Determine the (x, y) coordinate at the center of the cell enclosing the given text.  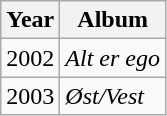
Øst/Vest (113, 96)
Year (30, 20)
Alt er ego (113, 58)
2003 (30, 96)
Album (113, 20)
2002 (30, 58)
